For the text-containing cell, return its midpoint in [x, y] coordinate format. 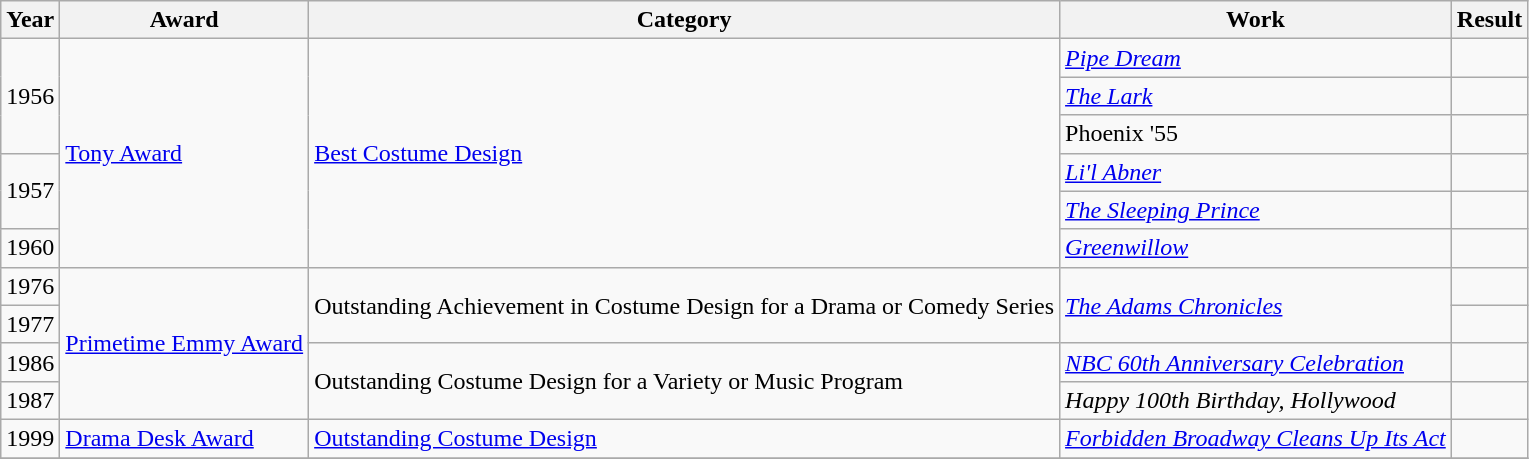
Outstanding Achievement in Costume Design for a Drama or Comedy Series [684, 305]
The Adams Chronicles [1256, 305]
The Lark [1256, 96]
Best Costume Design [684, 153]
Greenwillow [1256, 248]
Phoenix '55 [1256, 134]
1956 [30, 96]
1999 [30, 438]
Result [1489, 20]
NBC 60th Anniversary Celebration [1256, 362]
Primetime Emmy Award [184, 343]
Category [684, 20]
The Sleeping Prince [1256, 210]
Forbidden Broadway Cleans Up Its Act [1256, 438]
Pipe Dream [1256, 58]
Year [30, 20]
Happy 100th Birthday, Hollywood [1256, 400]
1957 [30, 191]
Li'l Abner [1256, 172]
1976 [30, 286]
1960 [30, 248]
Award [184, 20]
Drama Desk Award [184, 438]
Outstanding Costume Design for a Variety or Music Program [684, 381]
Outstanding Costume Design [684, 438]
Tony Award [184, 153]
1987 [30, 400]
1977 [30, 324]
Work [1256, 20]
1986 [30, 362]
